Determine the (x, y) coordinate at the center of the cell enclosing the given text.  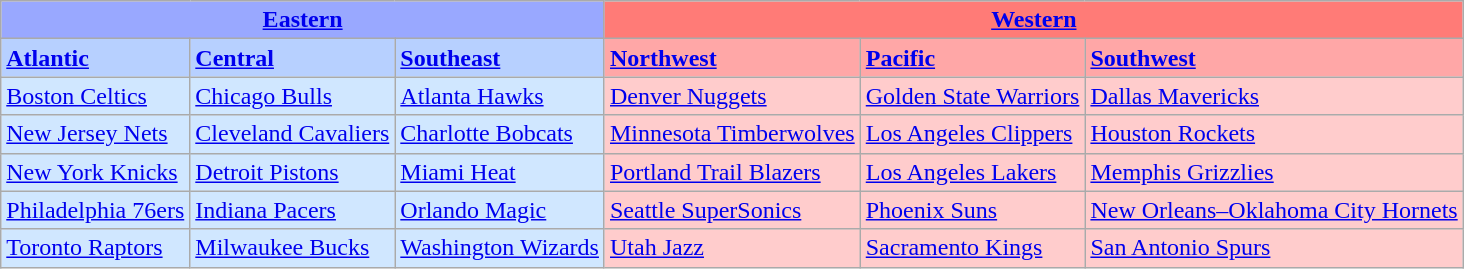
San Antonio Spurs (1274, 248)
Orlando Magic (500, 210)
Boston Celtics (96, 96)
Central (292, 58)
Pacific (972, 58)
Utah Jazz (732, 248)
Minnesota Timberwolves (732, 134)
Dallas Mavericks (1274, 96)
Sacramento Kings (972, 248)
Chicago Bulls (292, 96)
Phoenix Suns (972, 210)
Houston Rockets (1274, 134)
Los Angeles Clippers (972, 134)
Eastern (303, 20)
New Jersey Nets (96, 134)
Cleveland Cavaliers (292, 134)
Denver Nuggets (732, 96)
Detroit Pistons (292, 172)
Washington Wizards (500, 248)
Seattle SuperSonics (732, 210)
Indiana Pacers (292, 210)
Golden State Warriors (972, 96)
Western (1034, 20)
New York Knicks (96, 172)
New Orleans–Oklahoma City Hornets (1274, 210)
Portland Trail Blazers (732, 172)
Miami Heat (500, 172)
Atlantic (96, 58)
Philadelphia 76ers (96, 210)
Atlanta Hawks (500, 96)
Charlotte Bobcats (500, 134)
Southwest (1274, 58)
Los Angeles Lakers (972, 172)
Memphis Grizzlies (1274, 172)
Toronto Raptors (96, 248)
Northwest (732, 58)
Milwaukee Bucks (292, 248)
Southeast (500, 58)
